Scan for the cell matching the given text and deliver its [x, y] coordinate at center. 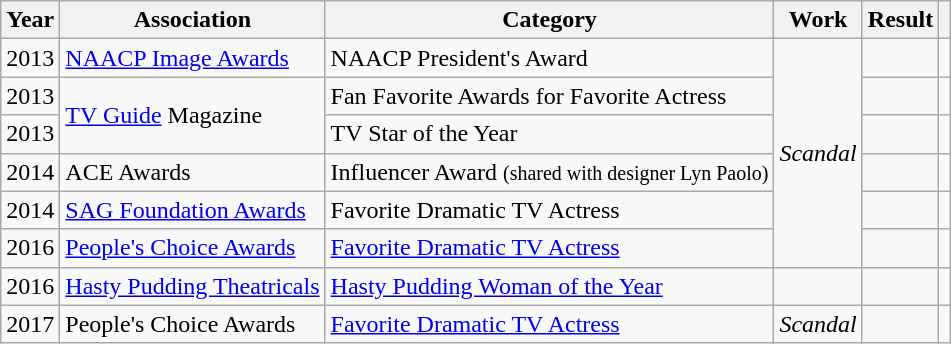
TV Star of the Year [550, 134]
Year [30, 20]
Fan Favorite Awards for Favorite Actress [550, 96]
ACE Awards [192, 172]
Hasty Pudding Theatricals [192, 286]
Category [550, 20]
Association [192, 20]
Result [900, 20]
Work [818, 20]
NAACP Image Awards [192, 58]
TV Guide Magazine [192, 115]
SAG Foundation Awards [192, 210]
Influencer Award (shared with designer Lyn Paolo) [550, 172]
Hasty Pudding Woman of the Year [550, 286]
2017 [30, 324]
NAACP President's Award [550, 58]
